For the text-containing cell, return its midpoint in (x, y) coordinate format. 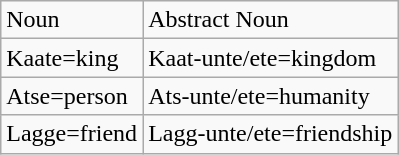
Ats-unte/ete=humanity (270, 96)
Lagg-unte/ete=friendship (270, 134)
Atse=person (72, 96)
Kaat-unte/ete=kingdom (270, 58)
Lagge=friend (72, 134)
Noun (72, 20)
Abstract Noun (270, 20)
Kaate=king (72, 58)
